Return the (X, Y) coordinate for the center point of the cell that contains the specified text.  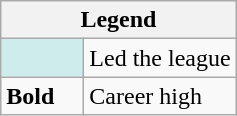
Career high (160, 96)
Legend (118, 20)
Bold (42, 96)
Led the league (160, 58)
